Provide the (x, y) coordinate of the cell's center where the given text is located.  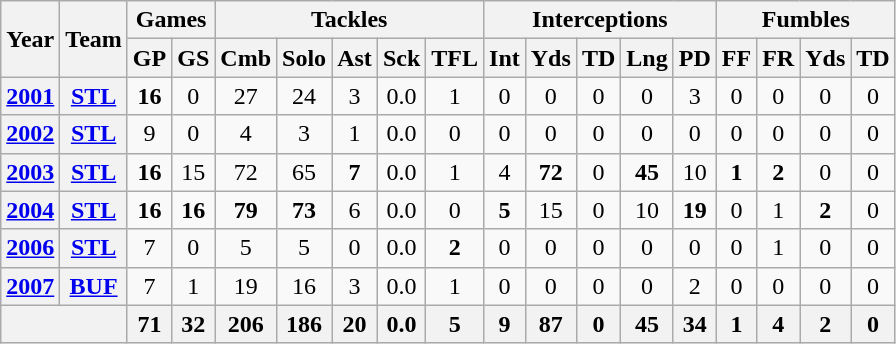
2002 (30, 134)
FR (778, 58)
PD (694, 58)
6 (355, 210)
Sck (401, 58)
206 (246, 324)
Games (170, 20)
Ast (355, 58)
Cmb (246, 58)
65 (304, 172)
2003 (30, 172)
Year (30, 39)
186 (304, 324)
2004 (30, 210)
Solo (304, 58)
27 (246, 96)
BUF (94, 286)
79 (246, 210)
Fumbles (806, 20)
2001 (30, 96)
GS (194, 58)
34 (694, 324)
20 (355, 324)
87 (550, 324)
2007 (30, 286)
32 (194, 324)
2006 (30, 248)
Tackles (350, 20)
Team (94, 39)
24 (304, 96)
Interceptions (600, 20)
TFL (455, 58)
GP (149, 58)
Int (505, 58)
Lng (647, 58)
71 (149, 324)
FF (736, 58)
73 (304, 210)
